Provide the [x, y] coordinate of the cell's center where the given text is located.  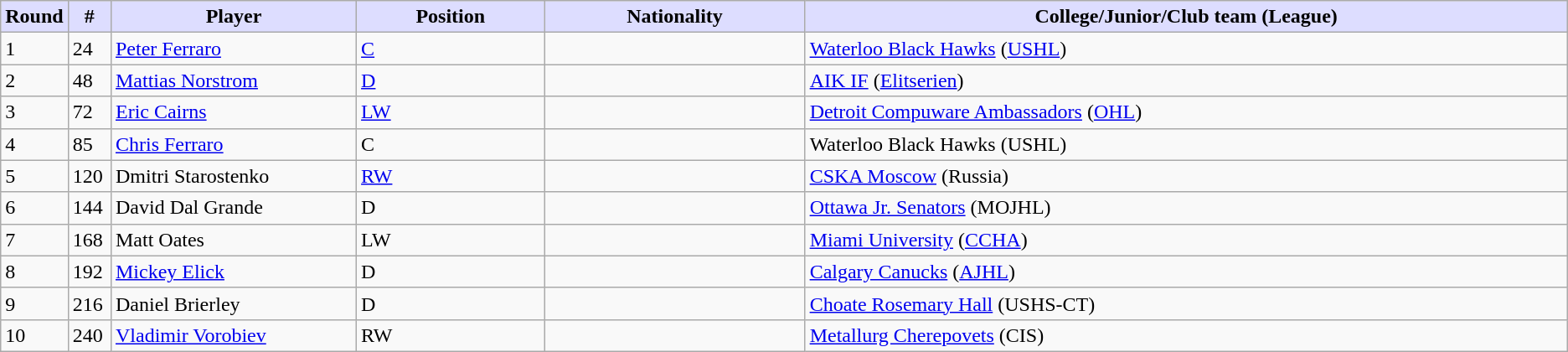
168 [89, 240]
Peter Ferraro [233, 49]
Position [451, 17]
240 [89, 335]
85 [89, 144]
Eric Cairns [233, 112]
1 [34, 49]
Metallurg Cherepovets (CIS) [1186, 335]
Nationality [675, 17]
Mickey Elick [233, 272]
7 [34, 240]
Calgary Canucks (AJHL) [1186, 272]
Vladimir Vorobiev [233, 335]
Mattias Norstrom [233, 80]
2 [34, 80]
72 [89, 112]
24 [89, 49]
Miami University (CCHA) [1186, 240]
10 [34, 335]
Daniel Brierley [233, 303]
6 [34, 208]
Matt Oates [233, 240]
216 [89, 303]
College/Junior/Club team (League) [1186, 17]
Round [34, 17]
Ottawa Jr. Senators (MOJHL) [1186, 208]
# [89, 17]
48 [89, 80]
3 [34, 112]
120 [89, 176]
David Dal Grande [233, 208]
192 [89, 272]
AIK IF (Elitserien) [1186, 80]
Choate Rosemary Hall (USHS-CT) [1186, 303]
Player [233, 17]
5 [34, 176]
4 [34, 144]
Chris Ferraro [233, 144]
Detroit Compuware Ambassadors (OHL) [1186, 112]
144 [89, 208]
9 [34, 303]
8 [34, 272]
Dmitri Starostenko [233, 176]
CSKA Moscow (Russia) [1186, 176]
